Output the [x, y] coordinate of the center of the cell containing the given text.  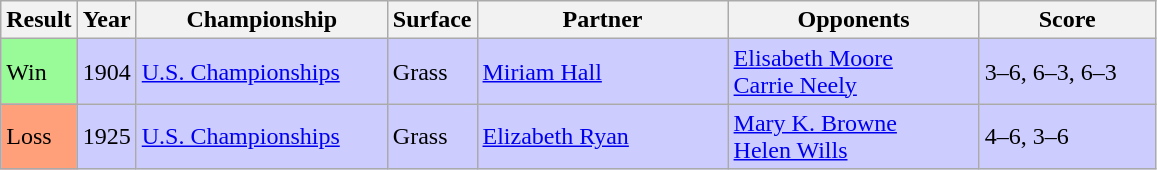
Elisabeth Moore Carrie Neely [854, 72]
Opponents [854, 20]
Mary K. Browne Helen Wills [854, 136]
Championship [262, 20]
Loss [39, 136]
4–6, 3–6 [1067, 136]
Elizabeth Ryan [602, 136]
Partner [602, 20]
Year [106, 20]
Surface [432, 20]
1904 [106, 72]
1925 [106, 136]
Score [1067, 20]
Win [39, 72]
3–6, 6–3, 6–3 [1067, 72]
Miriam Hall [602, 72]
Result [39, 20]
